Locate the cell with the specified text and output its [X, Y] center coordinate. 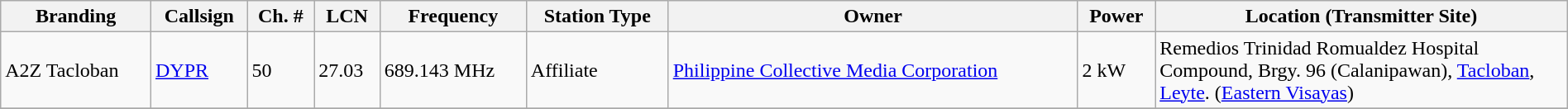
Philippine Collective Media Corporation [873, 70]
50 [281, 70]
DYPR [198, 70]
Affiliate [597, 70]
Frequency [453, 17]
Ch. # [281, 17]
Location (Transmitter Site) [1361, 17]
Station Type [597, 17]
Callsign [198, 17]
689.143 MHz [453, 70]
Power [1116, 17]
Remedios Trinidad Romualdez Hospital Compound, Brgy. 96 (Calanipawan), Tacloban, Leyte. (Eastern Visayas) [1361, 70]
2 kW [1116, 70]
A2Z Tacloban [76, 70]
Owner [873, 17]
Branding [76, 17]
27.03 [347, 70]
LCN [347, 17]
